Locate the cell with the specified text and output its [X, Y] center coordinate. 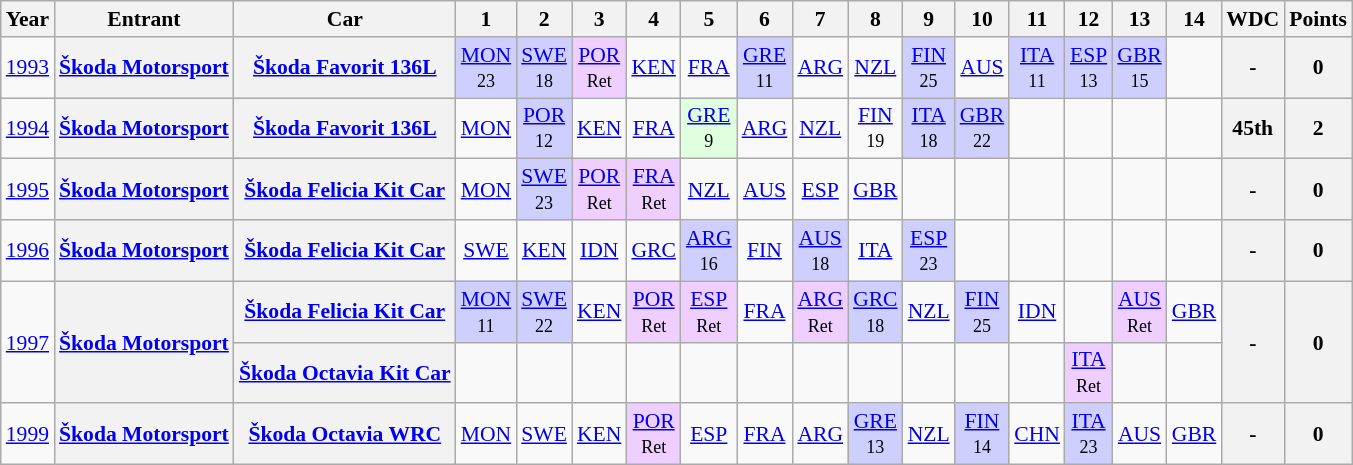
1 [486, 19]
3 [599, 19]
ITARet [1088, 372]
5 [709, 19]
ESP13 [1088, 68]
1995 [28, 190]
GRE11 [765, 68]
1996 [28, 250]
ITA [876, 250]
4 [654, 19]
1997 [28, 342]
Car [345, 19]
1994 [28, 128]
GRE9 [709, 128]
9 [929, 19]
FRARet [654, 190]
14 [1194, 19]
SWE22 [544, 312]
ARGRet [820, 312]
GRE13 [876, 434]
Points [1318, 19]
AUSRet [1140, 312]
WDC [1252, 19]
CHN [1037, 434]
Year [28, 19]
POR12 [544, 128]
GBR15 [1140, 68]
45th [1252, 128]
ARG16 [709, 250]
Škoda Octavia WRC [345, 434]
FIN19 [876, 128]
ESPRet [709, 312]
8 [876, 19]
13 [1140, 19]
1999 [28, 434]
SWE18 [544, 68]
11 [1037, 19]
SWE23 [544, 190]
ITA11 [1037, 68]
GRC18 [876, 312]
FIN14 [982, 434]
FIN [765, 250]
Škoda Octavia Kit Car [345, 372]
12 [1088, 19]
AUS18 [820, 250]
ITA23 [1088, 434]
1993 [28, 68]
Entrant [144, 19]
MON23 [486, 68]
ITA18 [929, 128]
GBR22 [982, 128]
ESP23 [929, 250]
6 [765, 19]
10 [982, 19]
GRC [654, 250]
MON11 [486, 312]
7 [820, 19]
